Search for the cell housing the specified text and yield its [x, y] center coordinate. 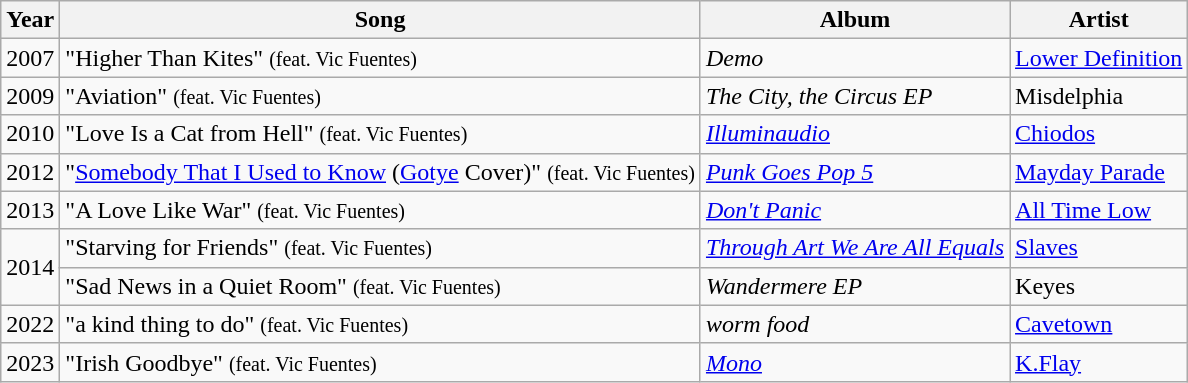
All Time Low [1099, 210]
"Higher Than Kites" (feat. Vic Fuentes) [380, 58]
Punk Goes Pop 5 [854, 172]
2012 [30, 172]
"Aviation" (feat. Vic Fuentes) [380, 96]
"A Love Like War" (feat. Vic Fuentes) [380, 210]
2023 [30, 362]
Keyes [1099, 286]
Album [854, 20]
"Somebody That I Used to Know (Gotye Cover)" (feat. Vic Fuentes) [380, 172]
The City, the Circus EP [854, 96]
Demo [854, 58]
Wandermere EP [854, 286]
Mono [854, 362]
2013 [30, 210]
"Starving for Friends" (feat. Vic Fuentes) [380, 248]
Misdelphia [1099, 96]
Lower Definition [1099, 58]
"a kind thing to do" (feat. Vic Fuentes) [380, 324]
Cavetown [1099, 324]
2010 [30, 134]
"Love Is a Cat from Hell" (feat. Vic Fuentes) [380, 134]
"Irish Goodbye" (feat. Vic Fuentes) [380, 362]
"Sad News in a Quiet Room" (feat. Vic Fuentes) [380, 286]
Illuminaudio [854, 134]
K.Flay [1099, 362]
Chiodos [1099, 134]
Don't Panic [854, 210]
2007 [30, 58]
worm food [854, 324]
2014 [30, 267]
Year [30, 20]
Artist [1099, 20]
Slaves [1099, 248]
Mayday Parade [1099, 172]
Through Art We Are All Equals [854, 248]
Song [380, 20]
2009 [30, 96]
2022 [30, 324]
